Return the (X, Y) coordinate for the center point of the cell that contains the specified text.  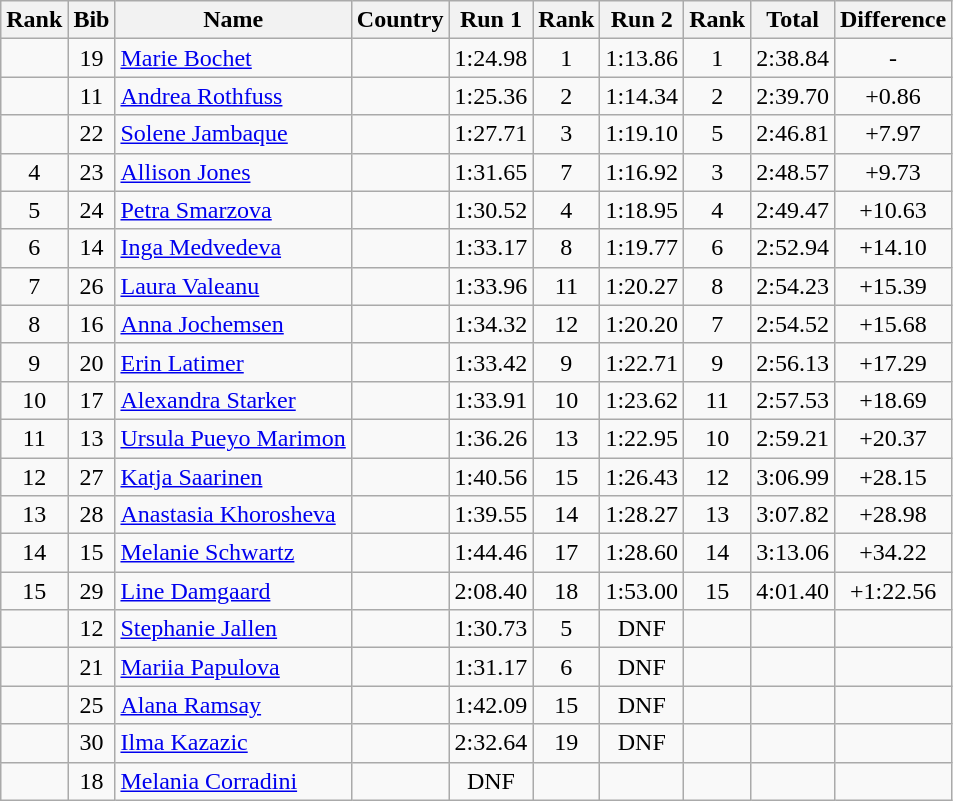
Ursula Pueyo Marimon (233, 438)
1:34.32 (491, 324)
1:42.09 (491, 705)
1:40.56 (491, 477)
1:30.73 (491, 629)
2:08.40 (491, 591)
+20.37 (892, 438)
+7.97 (892, 134)
4:01.40 (793, 591)
27 (92, 477)
Melanie Schwartz (233, 553)
23 (92, 172)
1:31.65 (491, 172)
+18.69 (892, 400)
Anastasia Khorosheva (233, 515)
Ilma Kazazic (233, 743)
2:49.47 (793, 210)
Bib (92, 20)
2:52.94 (793, 248)
26 (92, 286)
2:46.81 (793, 134)
Melania Corradini (233, 781)
2:48.57 (793, 172)
1:20.27 (642, 286)
Difference (892, 20)
+28.98 (892, 515)
1:33.96 (491, 286)
2:39.70 (793, 96)
1:18.95 (642, 210)
25 (92, 705)
+15.68 (892, 324)
2:59.21 (793, 438)
1:36.26 (491, 438)
1:28.60 (642, 553)
20 (92, 362)
1:44.46 (491, 553)
+1:22.56 (892, 591)
16 (92, 324)
1:13.86 (642, 58)
1:28.27 (642, 515)
1:31.17 (491, 667)
Solene Jambaque (233, 134)
2:32.64 (491, 743)
Allison Jones (233, 172)
3:06.99 (793, 477)
Petra Smarzova (233, 210)
28 (92, 515)
1:30.52 (491, 210)
+15.39 (892, 286)
Katja Saarinen (233, 477)
- (892, 58)
1:14.34 (642, 96)
+10.63 (892, 210)
1:33.42 (491, 362)
30 (92, 743)
+28.15 (892, 477)
2:54.23 (793, 286)
1:27.71 (491, 134)
1:24.98 (491, 58)
1:53.00 (642, 591)
24 (92, 210)
Line Damgaard (233, 591)
Run 1 (491, 20)
Alana Ramsay (233, 705)
Erin Latimer (233, 362)
1:19.77 (642, 248)
Mariia Papulova (233, 667)
Total (793, 20)
2:56.13 (793, 362)
Laura Valeanu (233, 286)
Marie Bochet (233, 58)
2:38.84 (793, 58)
1:33.91 (491, 400)
Stephanie Jallen (233, 629)
1:16.92 (642, 172)
1:25.36 (491, 96)
3:13.06 (793, 553)
Alexandra Starker (233, 400)
+0.86 (892, 96)
1:19.10 (642, 134)
+34.22 (892, 553)
2:57.53 (793, 400)
1:33.17 (491, 248)
1:22.95 (642, 438)
22 (92, 134)
3:07.82 (793, 515)
29 (92, 591)
21 (92, 667)
1:22.71 (642, 362)
Run 2 (642, 20)
+14.10 (892, 248)
1:26.43 (642, 477)
Inga Medvedeva (233, 248)
Name (233, 20)
1:20.20 (642, 324)
1:39.55 (491, 515)
Andrea Rothfuss (233, 96)
Anna Jochemsen (233, 324)
1:23.62 (642, 400)
+9.73 (892, 172)
Country (400, 20)
+17.29 (892, 362)
2:54.52 (793, 324)
